Detect which cell encompasses the target text, then output its (X, Y) center coordinate. 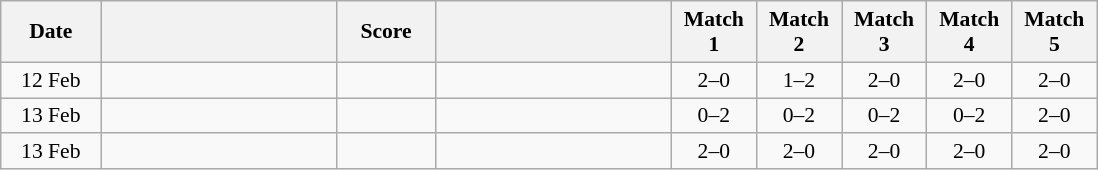
Match 5 (1054, 32)
Score (386, 32)
Match 1 (714, 32)
12 Feb (51, 80)
Date (51, 32)
Match 3 (884, 32)
1–2 (798, 80)
Match 2 (798, 32)
Match 4 (970, 32)
